Capture the cell that displays the provided text and extract its (x, y) central coordinate. 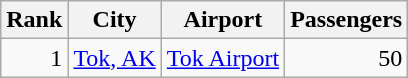
Tok, AK (114, 58)
Airport (222, 20)
Tok Airport (222, 58)
City (114, 20)
Rank (34, 20)
50 (346, 58)
Passengers (346, 20)
1 (34, 58)
